Identify which cell holds the provided text, then report its (x, y) central coordinate. 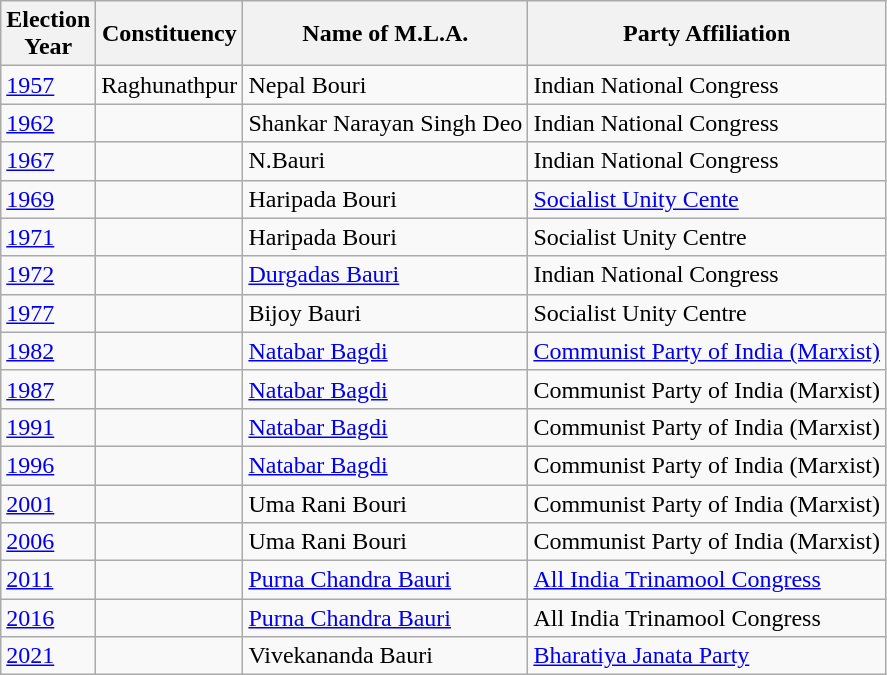
2016 (48, 618)
1977 (48, 313)
Durgadas Bauri (386, 275)
Bharatiya Janata Party (707, 656)
Party Affiliation (707, 34)
1969 (48, 199)
2001 (48, 503)
Nepal Bouri (386, 85)
Vivekananda Bauri (386, 656)
N.Bauri (386, 161)
Socialist Unity Cente (707, 199)
1971 (48, 237)
2021 (48, 656)
Shankar Narayan Singh Deo (386, 123)
2011 (48, 580)
Constituency (170, 34)
1982 (48, 351)
1987 (48, 389)
1996 (48, 465)
1991 (48, 427)
1972 (48, 275)
Name of M.L.A. (386, 34)
1957 (48, 85)
2006 (48, 542)
Bijoy Bauri (386, 313)
Raghunathpur (170, 85)
1967 (48, 161)
Election Year (48, 34)
1962 (48, 123)
